Determine the (x, y) coordinate at the center of the cell enclosing the given text.  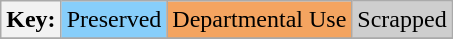
Scrapped (402, 20)
Key: (31, 20)
Departmental Use (260, 20)
Preserved (114, 20)
